Extract the [X, Y] coordinate from the center of the cell holding the provided text.  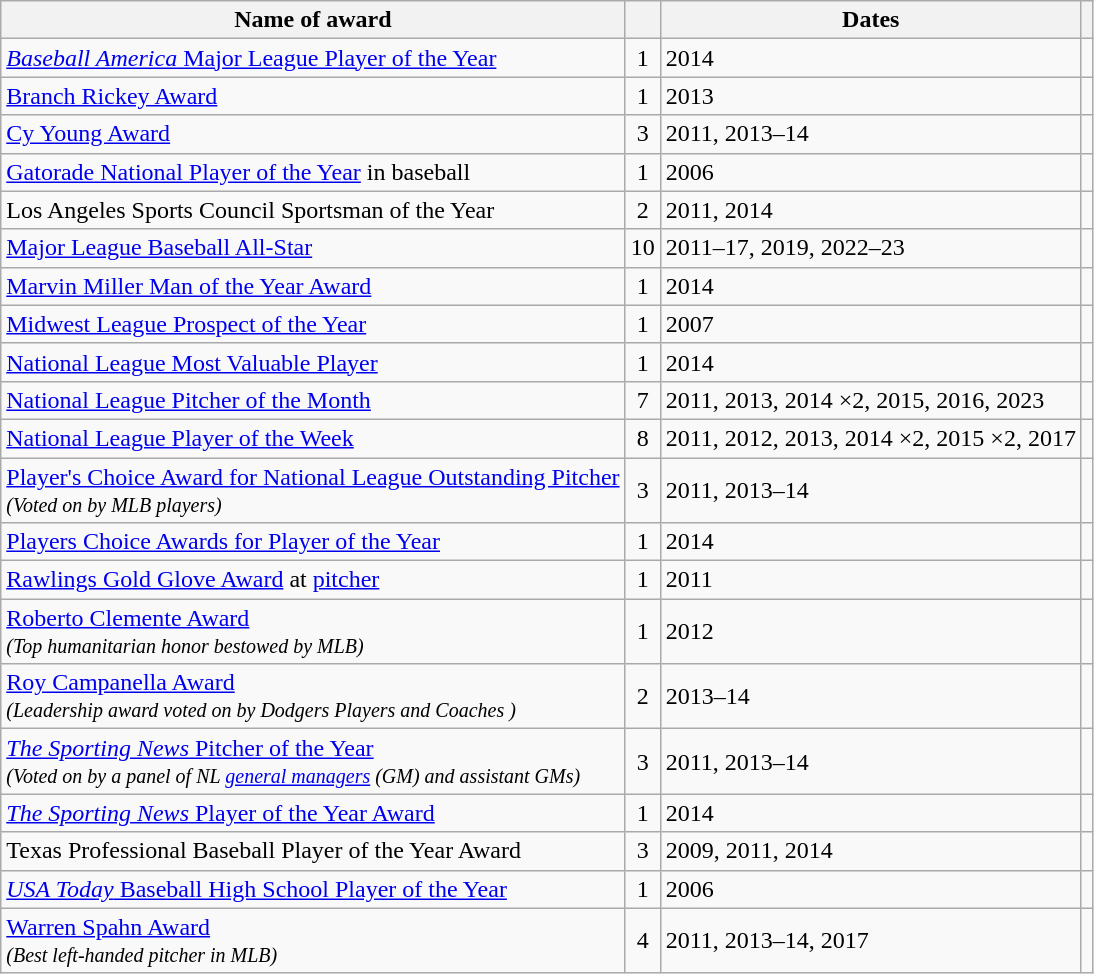
7 [642, 400]
2011, 2013–14, 2017 [870, 940]
2011, 2014 [870, 210]
The Sporting News Player of the Year Award [313, 813]
Roberto Clemente Award (Top humanitarian honor bestowed by MLB) [313, 632]
2011, 2012, 2013, 2014 ×2, 2015 ×2, 2017 [870, 438]
Player's Choice Award for National League Outstanding Pitcher (Voted on by MLB players) [313, 490]
Roy Campanella Award (Leadership award voted on by Dodgers Players and Coaches ) [313, 696]
National League Player of the Week [313, 438]
2012 [870, 632]
10 [642, 248]
8 [642, 438]
Baseball America Major League Player of the Year [313, 58]
2013–14 [870, 696]
2011–17, 2019, 2022–23 [870, 248]
Warren Spahn Award(Best left-handed pitcher in MLB) [313, 940]
Branch Rickey Award [313, 96]
The Sporting News Pitcher of the Year (Voted on by a panel of NL general managers (GM) and assistant GMs) [313, 762]
2007 [870, 324]
Marvin Miller Man of the Year Award [313, 286]
Name of award [313, 20]
Midwest League Prospect of the Year [313, 324]
4 [642, 940]
2009, 2011, 2014 [870, 851]
USA Today Baseball High School Player of the Year [313, 889]
Gatorade National Player of the Year in baseball [313, 172]
National League Pitcher of the Month [313, 400]
Texas Professional Baseball Player of the Year Award [313, 851]
National League Most Valuable Player [313, 362]
Major League Baseball All-Star [313, 248]
2011, 2013, 2014 ×2, 2015, 2016, 2023 [870, 400]
Dates [870, 20]
Rawlings Gold Glove Award at pitcher [313, 580]
Los Angeles Sports Council Sportsman of the Year [313, 210]
2013 [870, 96]
Players Choice Awards for Player of the Year [313, 542]
2011 [870, 580]
Cy Young Award [313, 134]
